Output the (x, y) coordinate of the center of the cell containing the given text.  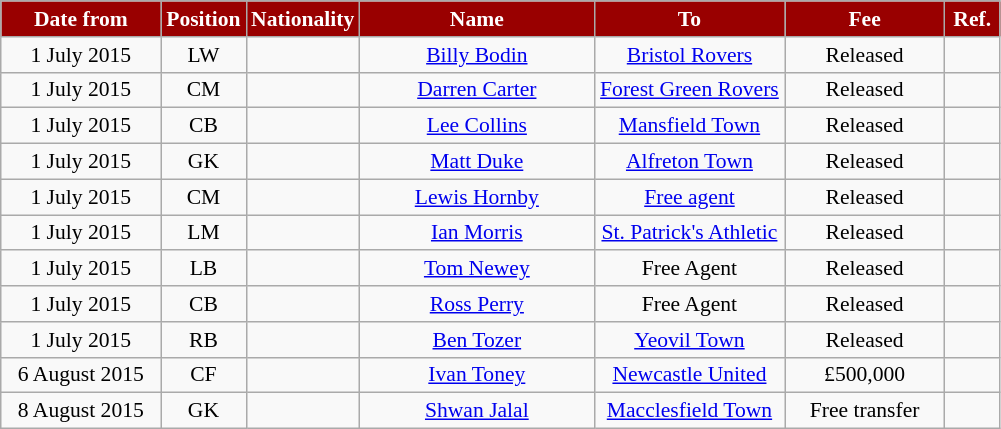
Ref. (972, 19)
Free transfer (865, 411)
Free agent (689, 197)
CF (204, 375)
Macclesfield Town (689, 411)
LB (204, 269)
LM (204, 233)
Billy Bodin (476, 55)
Ross Perry (476, 304)
Ivan Toney (476, 375)
Ian Morris (476, 233)
RB (204, 340)
Alfreton Town (689, 162)
Shwan Jalal (476, 411)
Darren Carter (476, 90)
Yeovil Town (689, 340)
Tom Newey (476, 269)
£500,000 (865, 375)
Position (204, 19)
Newcastle United (689, 375)
Matt Duke (476, 162)
Lee Collins (476, 126)
Lewis Hornby (476, 197)
Nationality (302, 19)
6 August 2015 (81, 375)
Bristol Rovers (689, 55)
St. Patrick's Athletic (689, 233)
LW (204, 55)
Ben Tozer (476, 340)
Fee (865, 19)
Forest Green Rovers (689, 90)
Name (476, 19)
To (689, 19)
Mansfield Town (689, 126)
8 August 2015 (81, 411)
Date from (81, 19)
